Scan for the cell matching the given text and deliver its (x, y) coordinate at center. 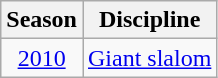
Season (42, 20)
2010 (42, 58)
Giant slalom (149, 58)
Discipline (149, 20)
